From the cell containing the given text, extract its center point as (x, y) coordinate. 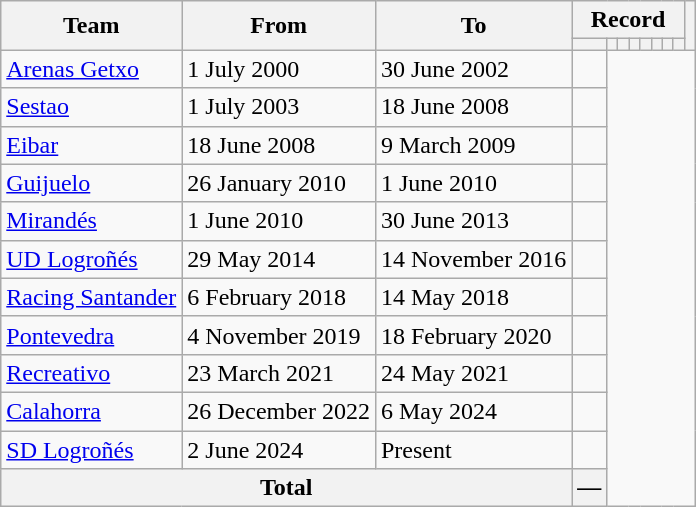
29 May 2014 (279, 259)
UD Logroñés (92, 259)
Total (286, 488)
26 January 2010 (279, 183)
Guijuelo (92, 183)
6 May 2024 (473, 411)
9 March 2009 (473, 145)
Mirandés (92, 221)
2 June 2024 (279, 449)
SD Logroñés (92, 449)
Arenas Getxo (92, 69)
To (473, 26)
Present (473, 449)
26 December 2022 (279, 411)
Eibar (92, 145)
30 June 2002 (473, 69)
1 July 2003 (279, 107)
23 March 2021 (279, 373)
14 November 2016 (473, 259)
24 May 2021 (473, 373)
18 February 2020 (473, 335)
Record (628, 20)
6 February 2018 (279, 297)
Racing Santander (92, 297)
1 July 2000 (279, 69)
4 November 2019 (279, 335)
Recreativo (92, 373)
Pontevedra (92, 335)
14 May 2018 (473, 297)
Sestao (92, 107)
Team (92, 26)
From (279, 26)
30 June 2013 (473, 221)
— (590, 488)
Calahorra (92, 411)
